Locate the cell with the specified text and output its (X, Y) center coordinate. 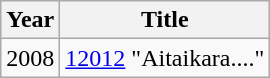
2008 (30, 58)
Title (165, 20)
Year (30, 20)
12012 "Aitaikara...." (165, 58)
